Provide the (X, Y) coordinate of the cell's center where the given text is located.  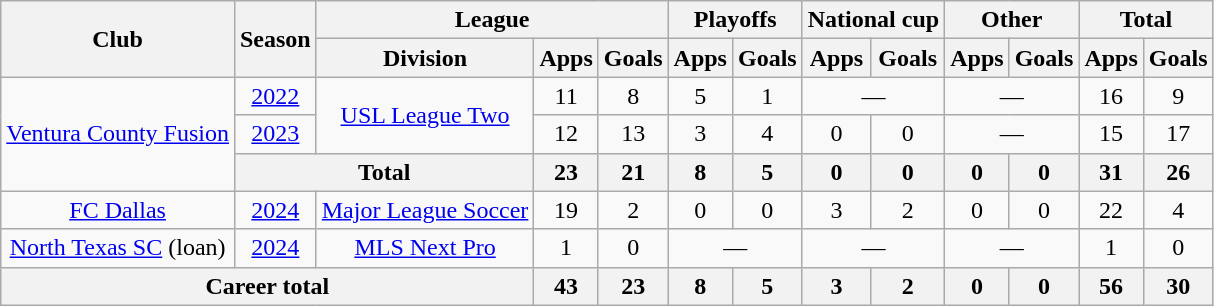
Ventura County Fusion (118, 134)
Division (425, 58)
2022 (275, 96)
22 (1111, 210)
15 (1111, 134)
12 (566, 134)
17 (1178, 134)
16 (1111, 96)
Career total (268, 286)
56 (1111, 286)
11 (566, 96)
21 (633, 172)
19 (566, 210)
Club (118, 39)
Season (275, 39)
31 (1111, 172)
League (492, 20)
North Texas SC (loan) (118, 248)
30 (1178, 286)
13 (633, 134)
USL League Two (425, 115)
2023 (275, 134)
MLS Next Pro (425, 248)
FC Dallas (118, 210)
Other (1012, 20)
9 (1178, 96)
43 (566, 286)
Playoffs (735, 20)
National cup (873, 20)
Major League Soccer (425, 210)
26 (1178, 172)
